Scan for the cell matching the given text and deliver its (X, Y) coordinate at center. 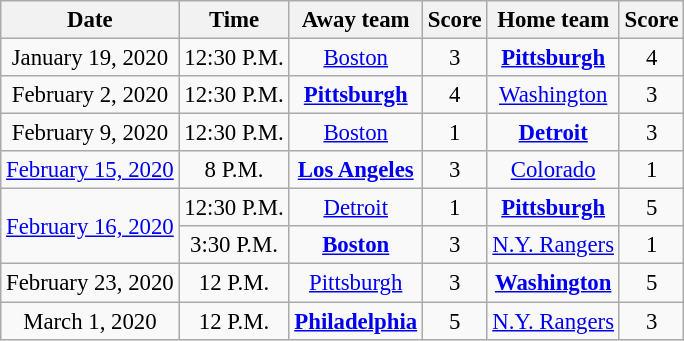
March 1, 2020 (90, 321)
Colorado (553, 170)
Philadelphia (356, 321)
February 2, 2020 (90, 95)
Time (234, 20)
February 23, 2020 (90, 283)
January 19, 2020 (90, 58)
February 16, 2020 (90, 226)
Date (90, 20)
Los Angeles (356, 170)
8 P.M. (234, 170)
Away team (356, 20)
February 9, 2020 (90, 133)
Home team (553, 20)
3:30 P.M. (234, 245)
February 15, 2020 (90, 170)
